Determine the (X, Y) coordinate at the center of the cell enclosing the given text.  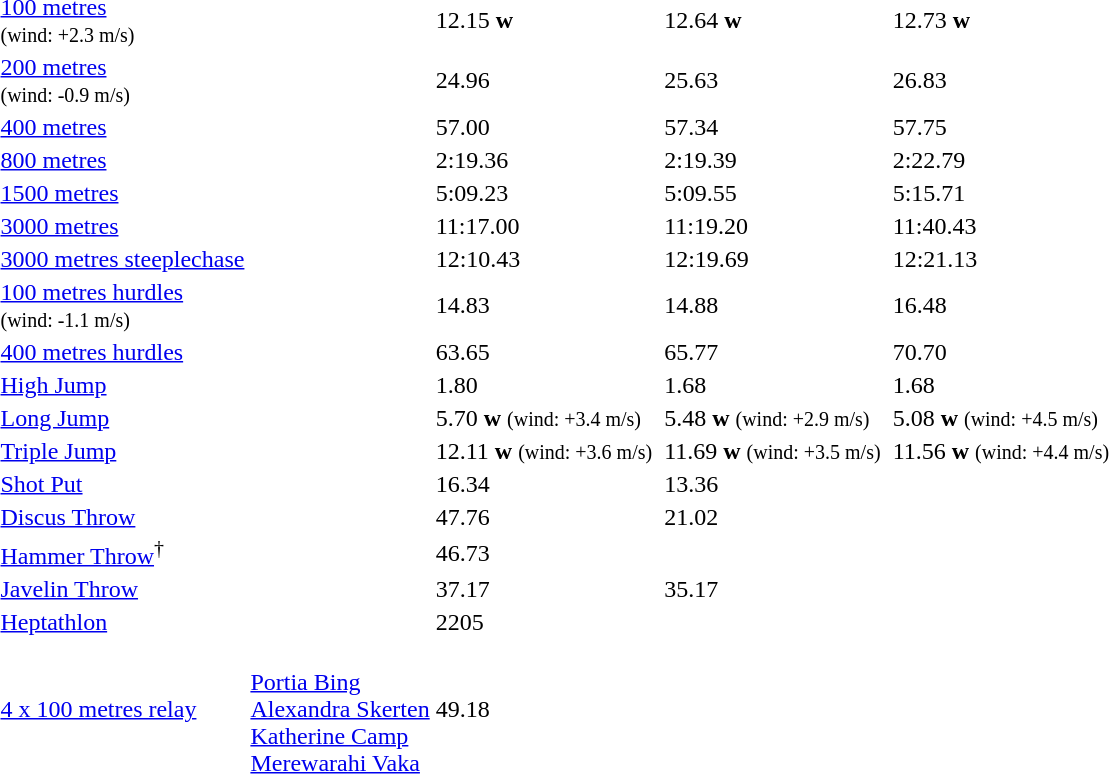
11:17.00 (544, 226)
13.36 (772, 484)
16.34 (544, 484)
25.63 (772, 80)
12.11 w (wind: +3.6 m/s) (544, 451)
47.76 (544, 517)
65.77 (772, 352)
35.17 (772, 589)
37.17 (544, 589)
24.96 (544, 80)
12:10.43 (544, 259)
14.88 (772, 306)
1.80 (544, 385)
2:19.36 (544, 160)
63.65 (544, 352)
1.68 (772, 385)
57.34 (772, 127)
12:19.69 (772, 259)
2:19.39 (772, 160)
11.69 w (wind: +3.5 m/s) (772, 451)
5:09.23 (544, 193)
5:09.55 (772, 193)
14.83 (544, 306)
46.73 (544, 553)
5.70 w (wind: +3.4 m/s) (544, 418)
11:19.20 (772, 226)
21.02 (772, 517)
57.00 (544, 127)
5.48 w (wind: +2.9 m/s) (772, 418)
2205 (544, 622)
